Determine the [X, Y] coordinate at the center of the cell enclosing the given text.  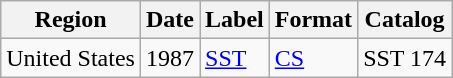
SST [235, 58]
Format [313, 20]
Label [235, 20]
SST 174 [405, 58]
Date [170, 20]
Region [71, 20]
United States [71, 58]
CS [313, 58]
1987 [170, 58]
Catalog [405, 20]
